For the text-containing cell, return its midpoint in [X, Y] coordinate format. 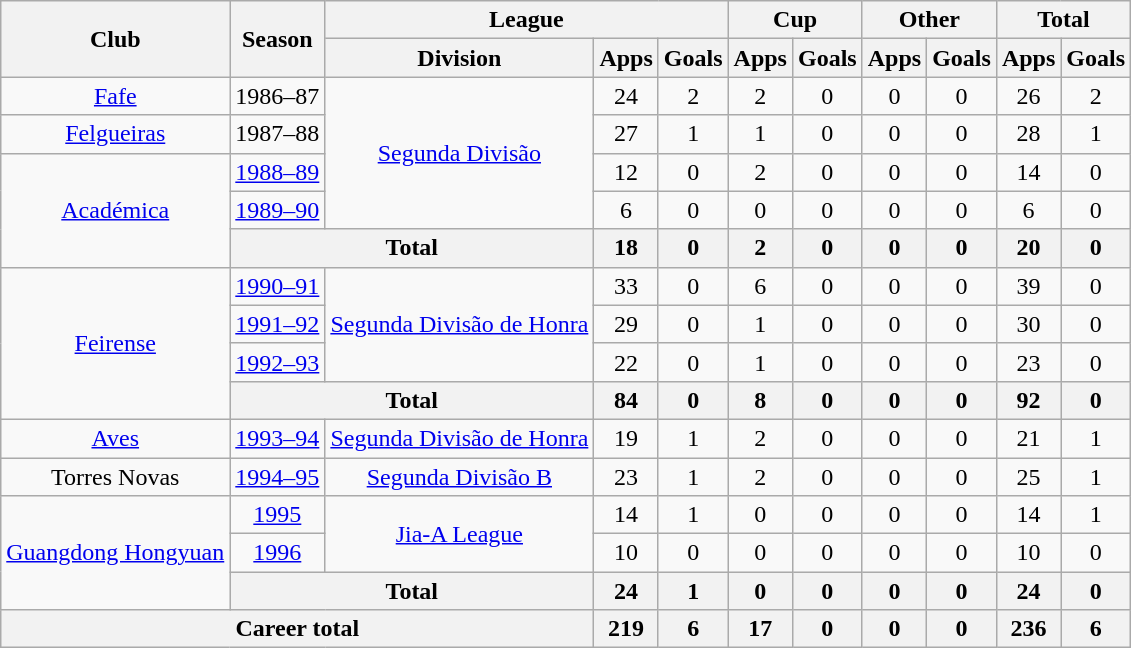
33 [626, 286]
25 [1028, 477]
1989–90 [278, 210]
27 [626, 134]
1988–89 [278, 172]
22 [626, 362]
Career total [298, 629]
236 [1028, 629]
39 [1028, 286]
Torres Novas [116, 477]
Jia-A League [460, 534]
18 [626, 248]
1990–91 [278, 286]
League [526, 20]
Segunda Divisão [460, 153]
1996 [278, 553]
28 [1028, 134]
Division [460, 58]
Guangdong Hongyuan [116, 553]
Felgueiras [116, 134]
1994–95 [278, 477]
Aves [116, 438]
Fafe [116, 96]
Académica [116, 210]
20 [1028, 248]
Segunda Divisão B [460, 477]
1993–94 [278, 438]
Club [116, 39]
29 [626, 324]
Feirense [116, 343]
21 [1028, 438]
1991–92 [278, 324]
1986–87 [278, 96]
Cup [795, 20]
8 [760, 400]
1987–88 [278, 134]
1992–93 [278, 362]
19 [626, 438]
219 [626, 629]
92 [1028, 400]
84 [626, 400]
30 [1028, 324]
1995 [278, 515]
Other [929, 20]
17 [760, 629]
12 [626, 172]
26 [1028, 96]
Season [278, 39]
